Provide the (x, y) coordinate of the cell's center where the given text is located.  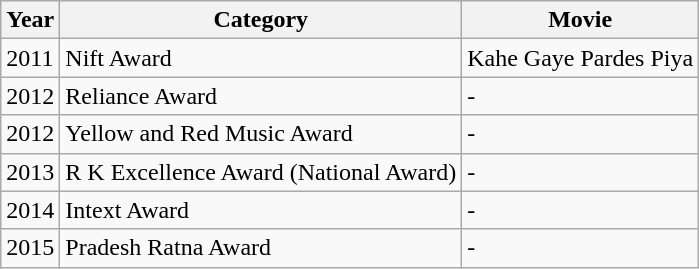
Category (261, 20)
2013 (30, 172)
Year (30, 20)
Kahe Gaye Pardes Piya (580, 58)
R K Excellence Award (National Award) (261, 172)
Nift Award (261, 58)
Yellow and Red Music Award (261, 134)
Intext Award (261, 210)
Reliance Award (261, 96)
2014 (30, 210)
Movie (580, 20)
2011 (30, 58)
Pradesh Ratna Award (261, 248)
2015 (30, 248)
